Extract the (x, y) coordinate from the center of the cell holding the provided text.  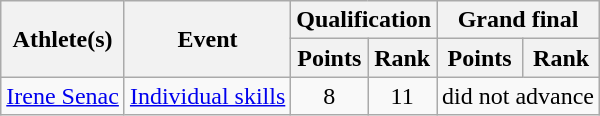
did not advance (518, 96)
11 (402, 96)
Grand final (518, 20)
8 (330, 96)
Athlete(s) (63, 39)
Event (207, 39)
Qualification (364, 20)
Individual skills (207, 96)
Irene Senac (63, 96)
